Find where the given text appears and provide that cell's center as [x, y] coordinate. 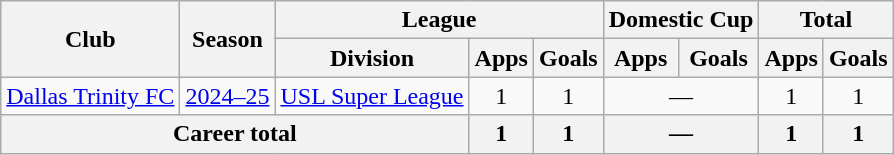
Dallas Trinity FC [90, 96]
Season [228, 39]
League [439, 20]
Domestic Cup [681, 20]
USL Super League [372, 96]
Division [372, 58]
Career total [235, 134]
Total [826, 20]
2024–25 [228, 96]
Club [90, 39]
